Locate the cell with the specified text and output its [x, y] center coordinate. 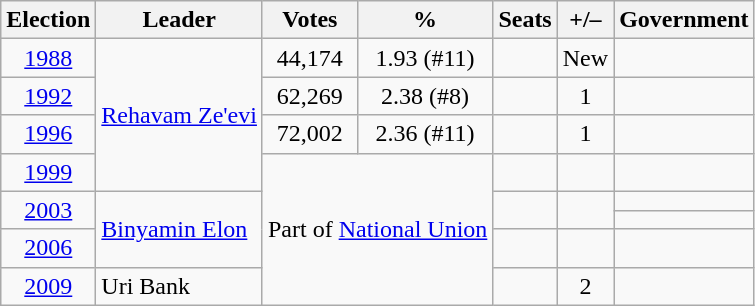
Seats [525, 20]
1988 [48, 58]
% [425, 20]
2003 [48, 210]
2 [585, 286]
1996 [48, 134]
1999 [48, 172]
72,002 [310, 134]
62,269 [310, 96]
2006 [48, 248]
Part of National Union [377, 229]
2009 [48, 286]
Leader [180, 20]
2.38 (#8) [425, 96]
Binyamin Elon [180, 229]
New [585, 58]
44,174 [310, 58]
1992 [48, 96]
+/– [585, 20]
Election [48, 20]
1.93 (#11) [425, 58]
2.36 (#11) [425, 134]
Uri Bank [180, 286]
Rehavam Ze'evi [180, 115]
Votes [310, 20]
Government [684, 20]
